Search for the cell housing the specified text and yield its (X, Y) center coordinate. 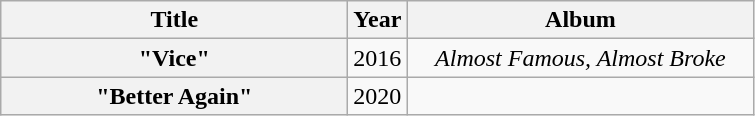
Title (174, 20)
Album (580, 20)
"Vice" (174, 58)
"Better Again" (174, 96)
2016 (378, 58)
Almost Famous, Almost Broke (580, 58)
Year (378, 20)
2020 (378, 96)
